Output the (X, Y) coordinate of the center of the cell containing the given text.  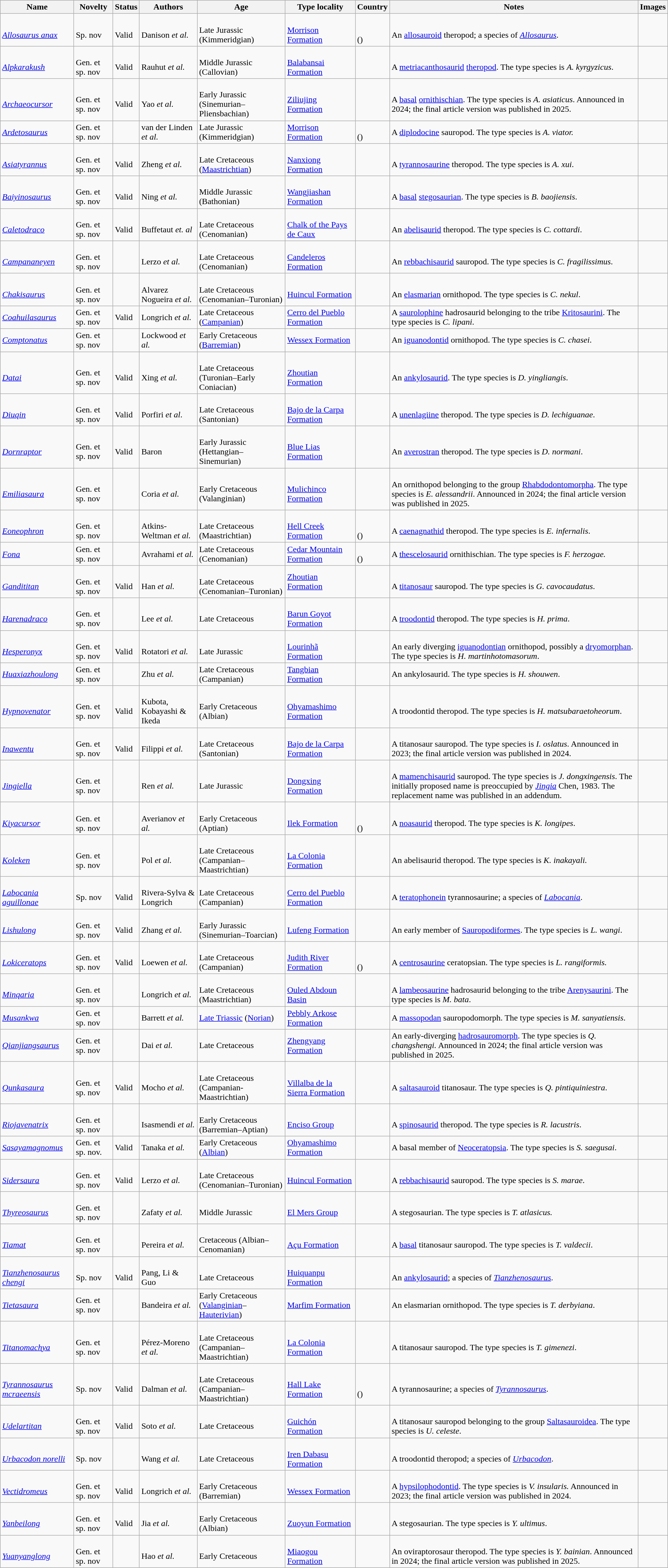
Han et al. (168, 582)
Rivera-Sylva & Longrich (168, 893)
An early member of Sauropodiformes. The type species is L. wangi. (514, 925)
Late Cretaceous (Campanian-Maastrichtian) (241, 1083)
Early Cretaceous (Valanginian–Hauterivian) (241, 1305)
An elasmarian ornithopod. The type species is C. nekul. (514, 289)
Ziliujing Formation (320, 99)
Miaogou Formation (320, 1551)
A tyrannosaurine theropod. The type species is A. xui. (514, 160)
Pérez-Moreno et al. (168, 1342)
Archaeocursor (37, 99)
Middle Jurassic (Bathonian) (241, 192)
Chakisaurus (37, 289)
A stegosaurian. The type species is T. atlasicus. (514, 1208)
Titanomachya (37, 1342)
Status (126, 7)
Loewen et al. (168, 958)
Type locality (320, 7)
Early Cretaceous (Valanginian) (241, 489)
Buffetaut et. al (168, 225)
Authors (168, 7)
An ankylosaurid; a species of Tianzhenosaurus. (514, 1273)
A stegosaurian. The type species is Y. ultimus. (514, 1519)
An ankylosaurid. The type species is H. shouwen. (514, 674)
Balabansai Formation (320, 62)
Jia et al. (168, 1519)
Xing et al. (168, 373)
Dalman et al. (168, 1384)
Barrett et al. (168, 1018)
Age (241, 7)
Harenadraco (37, 614)
Sasayamagnomus (37, 1148)
Vectidromeus (37, 1487)
Marfim Formation (320, 1305)
A teratophonein tyrannosaurine; a species of Labocania. (514, 893)
Country (372, 7)
An rebbachisaurid sauropod. The type species is C. fragilissimus. (514, 257)
An early-diverging hadrosauromorph. The type species is Q. changshengi. Announced in 2024; the final article version was published in 2025. (514, 1046)
Coria et al. (168, 489)
A rebbachisaurid sauropod. The type species is S. marae. (514, 1175)
A troodontid theropod. The type species is H. matsubaraetoheorum. (514, 706)
Emiliasaura (37, 489)
An abelisaurid theropod. The type species is K. inakayali. (514, 855)
A caenagnathid theropod. The type species is E. infernalis. (514, 526)
Notes (514, 7)
Wang et al. (168, 1454)
Cretaceous (Albian–Cenomanian) (241, 1240)
Judith River Formation (320, 958)
Baron (168, 447)
Labocania aguillonae (37, 893)
Early Cretaceous (241, 1551)
A diplodocine sauropod. The type species is A. viator. (514, 132)
Images (653, 7)
Guichón Formation (320, 1421)
Kubota, Kobayashi & Ikeda (168, 706)
A troodontid theropod; a species of Urbacodon. (514, 1454)
Gandititan (37, 582)
Yao et al. (168, 99)
Diuqin (37, 410)
Tyrannosaurus mcraeensis (37, 1384)
A saltasauroid titanosaur. The type species is Q. pintiquiniestra. (514, 1083)
Udelartitan (37, 1421)
Yanbeilong (37, 1519)
Lockwood et al. (168, 340)
Candeleros Formation (320, 257)
Tietasaura (37, 1305)
Hao et al. (168, 1551)
Inawentu (37, 744)
An allosauroid theropod; a species of Allosaurus. (514, 30)
Villalba de la Sierra Formation (320, 1083)
Zhang et al. (168, 925)
Lishulong (37, 925)
A basal titanosaur sauropod. The type species is T. valdecii. (514, 1240)
Yuanyanglong (37, 1551)
Baiyinosaurus (37, 192)
A hypsilophodontid. The type species is V. insularis. Announced in 2023; the final article version was published in 2024. (514, 1487)
An abelisaurid theropod. The type species is C. cottardi. (514, 225)
Lourinhã Formation (320, 647)
Novelty (94, 7)
Hesperonyx (37, 647)
A basal ornithischian. The type species is A. asiaticus. Announced in 2024; the final article version was published in 2025. (514, 99)
Tangbian Formation (320, 674)
Caletodraco (37, 225)
A basal stegosaurian. The type species is B. baojiensis. (514, 192)
Middle Jurassic (241, 1208)
A unenlagiine theropod. The type species is D. lechiguanae. (514, 410)
Zafaty et al. (168, 1208)
Chalk of the Pays de Caux (320, 225)
Late Cretaceous (Turonian–Early Coniacian) (241, 373)
Qunkasaura (37, 1083)
Lufeng Formation (320, 925)
A lambeosaurine hadrosaurid belonging to the tribe Arenysaurini. The type species is M. bata. (514, 990)
Urbacodon norelli (37, 1454)
Tiamat (37, 1240)
Porfiri et al. (168, 410)
Early Jurassic (Hettangian–Sinemurian) (241, 447)
Soto et al. (168, 1421)
Name (37, 7)
Thyreosaurus (37, 1208)
Dornraptor (37, 447)
Early Jurassic (Sinemurian–Pliensbachian) (241, 99)
Mocho et al. (168, 1083)
A tyrannosaurine; a species of Tyrannosaurus. (514, 1384)
Qianjiangsaurus (37, 1046)
Averianov et al. (168, 818)
Açu Formation (320, 1240)
Danison et al. (168, 30)
Zuoyun Formation (320, 1519)
van der Linden et al. (168, 132)
Early Cretaceous (Aptian) (241, 818)
Blue Lias Formation (320, 447)
Middle Jurassic (Callovian) (241, 62)
Musankwa (37, 1018)
Koleken (37, 855)
Dai et al. (168, 1046)
A titanosaur sauropod. The type species is I. oslatus. Announced in 2023; the final article version was published in 2024. (514, 744)
Ning et al. (168, 192)
A noasaurid theropod. The type species is K. longipes. (514, 818)
A centrosaurine ceratopsian. The type species is L. rangiformis. (514, 958)
Mulichinco Formation (320, 489)
Atkins-Weltman et al. (168, 526)
Bandeira et al. (168, 1305)
Jingiella (37, 781)
Wangjiashan Formation (320, 192)
Ilek Formation (320, 818)
Enciso Group (320, 1120)
Pebbly Arkose Formation (320, 1018)
Ren et al. (168, 781)
El Mers Group (320, 1208)
Lee et al. (168, 614)
Lokiceratops (37, 958)
A basal member of Neoceratopsia. The type species is S. saegusai. (514, 1148)
Late Triassic (Norian) (241, 1018)
Asiatyrannus (37, 160)
An iguanodontid ornithopod. The type species is C. chasei. (514, 340)
Ardetosaurus (37, 132)
Zhu et al. (168, 674)
Zhengyang Formation (320, 1046)
Allosaurus anax (37, 30)
Filippi et al. (168, 744)
Alvarez Nogueira et al. (168, 289)
Alpkarakush (37, 62)
Pereira et al. (168, 1240)
Dongxing Formation (320, 781)
Pol et al. (168, 855)
An averostran theropod. The type species is D. normani. (514, 447)
Rauhut et al. (168, 62)
Eoneophron (37, 526)
Barun Goyot Formation (320, 614)
An ankylosaurid. The type species is D. yingliangis. (514, 373)
An early diverging iguanodontian ornithopod, possibly a dryomorphan. The type species is H. martinhotomasorum. (514, 647)
Ouled Abdoun Basin (320, 990)
A titanosaur sauropod. The type species is T. gimenezi. (514, 1342)
Comptonatus (37, 340)
A saurolophine hadrosaurid belonging to the tribe Kritosaurini. The type species is C. lipani. (514, 317)
Cedar Mountain Formation (320, 554)
Early Jurassic (Sinemurian–Toarcian) (241, 925)
Avrahami et al. (168, 554)
Rotatori et al. (168, 647)
A massopodan sauropodomorph. The type species is M. sanyatiensis. (514, 1018)
Nanxiong Formation (320, 160)
Huiquanpu Formation (320, 1273)
A metriacanthosaurid theropod. The type species is A. kyrgyzicus. (514, 62)
Fona (37, 554)
Campananeyen (37, 257)
Tianzhenosaurus chengi (37, 1273)
An elasmarian ornithopod. The type species is T. derbyiana. (514, 1305)
Kiyacursor (37, 818)
Hypnovenator (37, 706)
Pang, Li & Guo (168, 1273)
A spinosaurid theropod. The type species is R. lacustris. (514, 1120)
Hall Lake Formation (320, 1384)
Isasmendi et al. (168, 1120)
Early Cretaceous (Barremian–Aptian) (241, 1120)
Huaxiazhoulong (37, 674)
A titanosaur sauropod belonging to the group Saltasauroidea. The type species is U. celeste. (514, 1421)
A titanosaur sauropod. The type species is G. cavocaudatus. (514, 582)
Coahuilasaurus (37, 317)
Iren Dabasu Formation (320, 1454)
Riojavenatrix (37, 1120)
Minqaria (37, 990)
Datai (37, 373)
A thescelosaurid ornithischian. The type species is F. herzogae. (514, 554)
An oviraptorosaur theropod. The type species is Y. bainian. Announced in 2024; the final article version was published in 2025. (514, 1551)
A troodontid theropod. The type species is H. prima. (514, 614)
Sidersaura (37, 1175)
Gen. et sp. nov. (94, 1148)
Tanaka et al. (168, 1148)
Hell Creek Formation (320, 526)
Zheng et al. (168, 160)
